Provide the (x, y) coordinate of the cell's center where the given text is located.  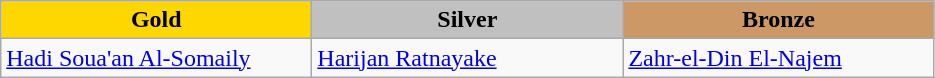
Zahr-el-Din El-Najem (778, 58)
Bronze (778, 20)
Gold (156, 20)
Hadi Soua'an Al-Somaily (156, 58)
Harijan Ratnayake (468, 58)
Silver (468, 20)
